Extract the (X, Y) coordinate from the center of the cell holding the provided text.  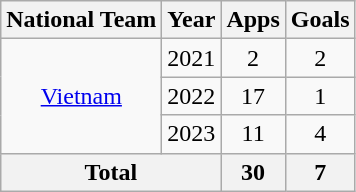
Apps (253, 20)
Vietnam (82, 96)
Total (111, 172)
11 (253, 134)
Goals (320, 20)
30 (253, 172)
Year (192, 20)
National Team (82, 20)
2023 (192, 134)
1 (320, 96)
2021 (192, 58)
4 (320, 134)
17 (253, 96)
2022 (192, 96)
7 (320, 172)
